Locate the cell with the specified text and output its [x, y] center coordinate. 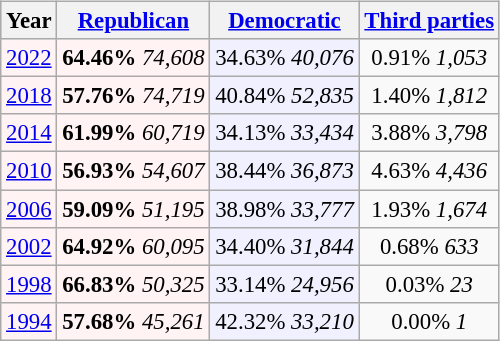
34.63% 40,076 [284, 58]
34.40% 31,844 [284, 246]
0.00% 1 [429, 321]
34.13% 33,434 [284, 133]
2014 [29, 133]
1.93% 1,674 [429, 209]
38.44% 36,873 [284, 171]
42.32% 33,210 [284, 321]
56.93% 54,607 [134, 171]
59.09% 51,195 [134, 209]
2006 [29, 209]
61.99% 60,719 [134, 133]
64.92% 60,095 [134, 246]
2018 [29, 96]
66.83% 50,325 [134, 284]
0.91% 1,053 [429, 58]
2002 [29, 246]
3.88% 3,798 [429, 133]
40.84% 52,835 [284, 96]
57.76% 74,719 [134, 96]
2022 [29, 58]
0.03% 23 [429, 284]
33.14% 24,956 [284, 284]
Republican [134, 21]
Democratic [284, 21]
64.46% 74,608 [134, 58]
Year [29, 21]
1.40% 1,812 [429, 96]
Third parties [429, 21]
4.63% 4,436 [429, 171]
0.68% 633 [429, 246]
1998 [29, 284]
57.68% 45,261 [134, 321]
38.98% 33,777 [284, 209]
2010 [29, 171]
1994 [29, 321]
